Scan for the cell matching the given text and deliver its (X, Y) coordinate at center. 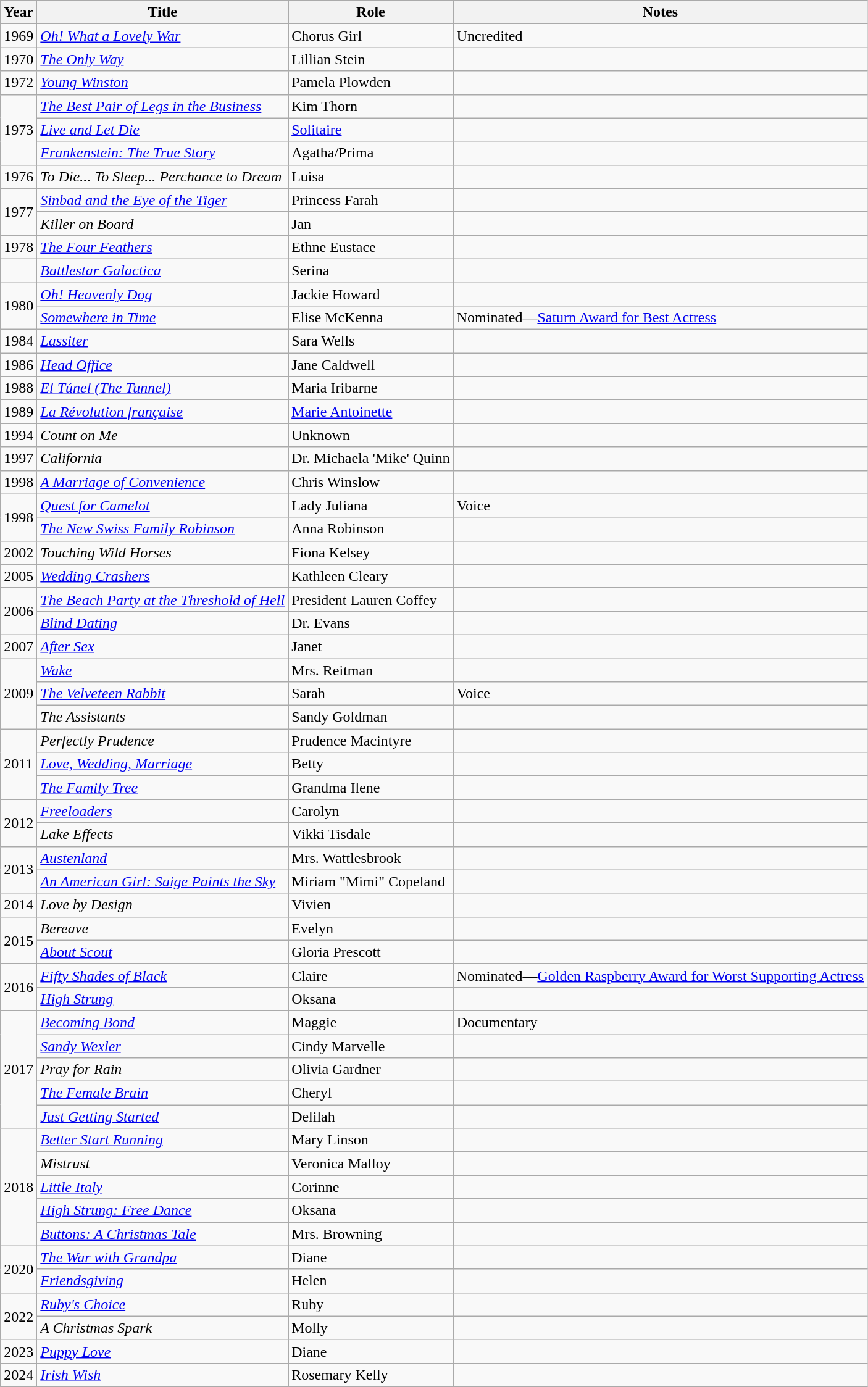
Helen (371, 1281)
Documentary (660, 1022)
2002 (19, 552)
Sinbad and the Eye of the Tiger (163, 200)
Kim Thorn (371, 106)
Agatha/Prima (371, 153)
Unknown (371, 435)
Solitaire (371, 130)
Chorus Girl (371, 36)
Better Start Running (163, 1140)
Sandy Wexler (163, 1046)
Love, Wedding, Marriage (163, 764)
High Strung: Free Dance (163, 1210)
Oh! What a Lovely War (163, 36)
Love by Design (163, 905)
Killer on Board (163, 223)
Ethne Eustace (371, 247)
Anna Robinson (371, 529)
Delilah (371, 1117)
Friendsgiving (163, 1281)
Janet (371, 646)
Mary Linson (371, 1140)
El Túnel (The Tunnel) (163, 388)
Head Office (163, 365)
1984 (19, 341)
Olivia Gardner (371, 1070)
Pray for Rain (163, 1070)
1973 (19, 130)
Young Winston (163, 83)
Cheryl (371, 1093)
1969 (19, 36)
Frankenstein: The True Story (163, 153)
Maria Iribarne (371, 388)
Ruby's Choice (163, 1304)
Somewhere in Time (163, 318)
1972 (19, 83)
Notes (660, 12)
Mrs. Reitman (371, 670)
Little Italy (163, 1187)
Maggie (371, 1022)
After Sex (163, 646)
1989 (19, 412)
1980 (19, 306)
1977 (19, 212)
Miriam "Mimi" Copeland (371, 881)
Serina (371, 270)
Sarah (371, 694)
Mistrust (163, 1164)
2009 (19, 693)
The Four Feathers (163, 247)
Molly (371, 1328)
The New Swiss Family Robinson (163, 529)
Corinne (371, 1187)
2007 (19, 646)
California (163, 459)
Ruby (371, 1304)
Blind Dating (163, 623)
2005 (19, 576)
Perfectly Prudence (163, 741)
2013 (19, 870)
Vivien (371, 905)
Dr. Evans (371, 623)
Claire (371, 975)
Sandy Goldman (371, 717)
Princess Farah (371, 200)
Fiona Kelsey (371, 552)
Elise McKenna (371, 318)
The Assistants (163, 717)
The Beach Party at the Threshold of Hell (163, 599)
Rosemary Kelly (371, 1375)
Just Getting Started (163, 1117)
Pamela Plowden (371, 83)
Chris Winslow (371, 482)
Battlestar Galactica (163, 270)
Veronica Malloy (371, 1164)
Count on Me (163, 435)
Cindy Marvelle (371, 1046)
Freeloaders (163, 811)
Lake Effects (163, 835)
2024 (19, 1375)
2018 (19, 1187)
Evelyn (371, 928)
Lillian Stein (371, 59)
The Velveteen Rabbit (163, 694)
An American Girl: Saige Paints the Sky (163, 881)
Buttons: A Christmas Tale (163, 1234)
Live and Let Die (163, 130)
Oh! Heavenly Dog (163, 294)
Luisa (371, 177)
Uncredited (660, 36)
Mrs. Wattlesbrook (371, 858)
Nominated—Golden Raspberry Award for Worst Supporting Actress (660, 975)
1970 (19, 59)
2014 (19, 905)
2022 (19, 1316)
Wake (163, 670)
Bereave (163, 928)
2015 (19, 940)
1988 (19, 388)
Role (371, 12)
2016 (19, 987)
The Best Pair of Legs in the Business (163, 106)
Mrs. Browning (371, 1234)
2020 (19, 1269)
1978 (19, 247)
Gloria Prescott (371, 952)
To Die... To Sleep... Perchance to Dream (163, 177)
Prudence Macintyre (371, 741)
Touching Wild Horses (163, 552)
2017 (19, 1069)
Jackie Howard (371, 294)
Irish Wish (163, 1375)
About Scout (163, 952)
Marie Antoinette (371, 412)
The Female Brain (163, 1093)
Betty (371, 764)
Dr. Michaela 'Mike' Quinn (371, 459)
Vikki Tisdale (371, 835)
Austenland (163, 858)
Quest for Camelot (163, 506)
Jane Caldwell (371, 365)
A Marriage of Convenience (163, 482)
President Lauren Coffey (371, 599)
2006 (19, 611)
La Révolution française (163, 412)
Carolyn (371, 811)
A Christmas Spark (163, 1328)
Sara Wells (371, 341)
1986 (19, 365)
2012 (19, 823)
The Family Tree (163, 788)
Lady Juliana (371, 506)
High Strung (163, 999)
Lassiter (163, 341)
2023 (19, 1351)
2011 (19, 764)
1976 (19, 177)
1997 (19, 459)
Puppy Love (163, 1351)
Grandma Ilene (371, 788)
Nominated—Saturn Award for Best Actress (660, 318)
The Only Way (163, 59)
Title (163, 12)
Wedding Crashers (163, 576)
The War with Grandpa (163, 1257)
Year (19, 12)
Jan (371, 223)
Becoming Bond (163, 1022)
Kathleen Cleary (371, 576)
Fifty Shades of Black (163, 975)
1994 (19, 435)
